Find where the given text appears and provide that cell's center as (X, Y) coordinate. 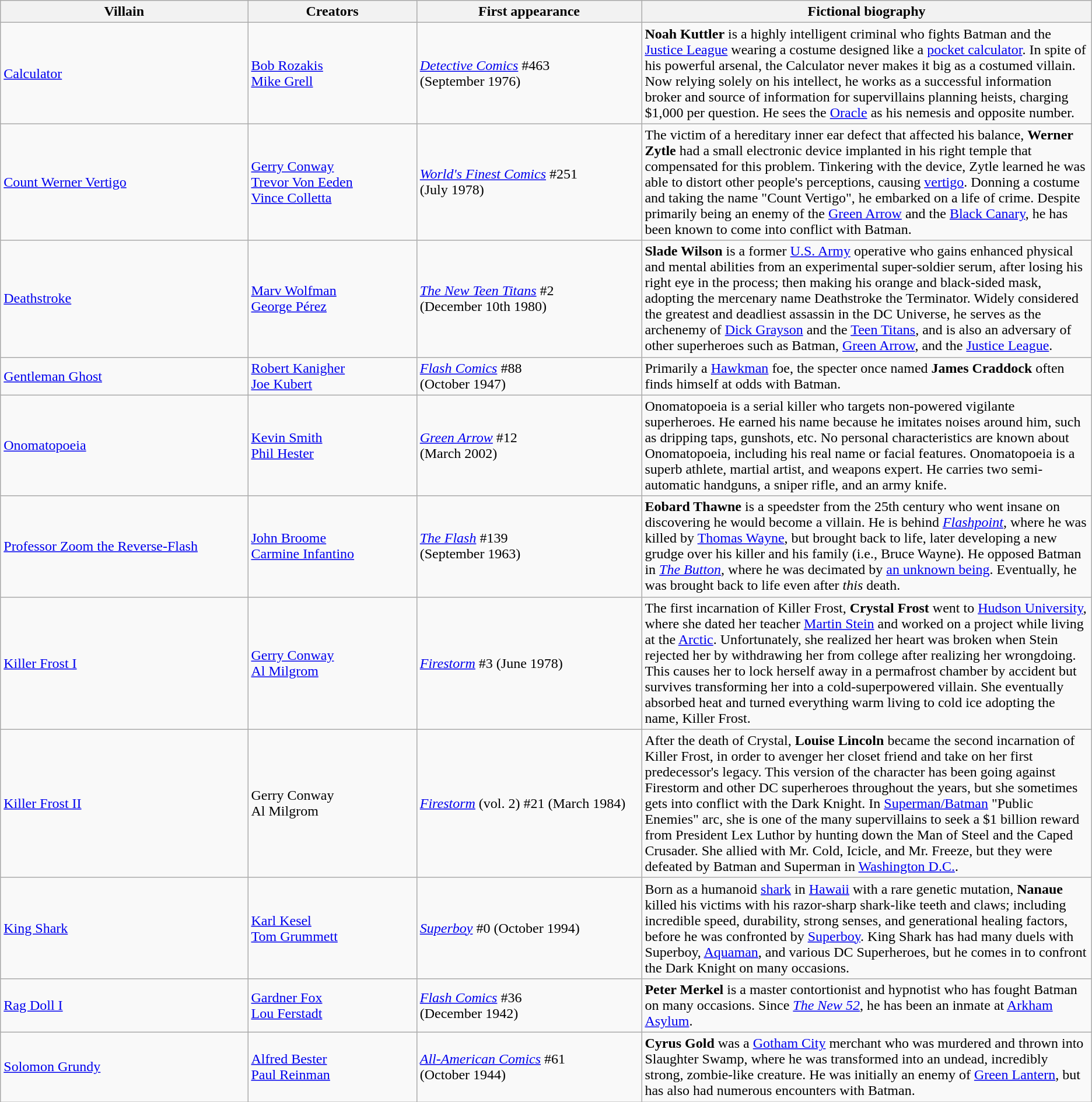
Deathstroke (124, 299)
Count Werner Vertigo (124, 182)
Fictional biography (867, 12)
Creators (332, 12)
Flash Comics #36(December 1942) (529, 1005)
Detective Comics #463(September 1976) (529, 74)
Karl KeselTom Grummett (332, 928)
World's Finest Comics #251(July 1978) (529, 182)
Gerry ConwayTrevor Von EedenVince Colletta (332, 182)
Kevin SmithPhil Hester (332, 446)
Firestorm #3 (June 1978) (529, 663)
The Flash #139(September 1963) (529, 546)
Gentleman Ghost (124, 376)
Rag Doll I (124, 1005)
Killer Frost I (124, 663)
Onomatopoeia (124, 446)
King Shark (124, 928)
Killer Frost II (124, 803)
Alfred BesterPaul Reinman (332, 1066)
Marv WolfmanGeorge Pérez (332, 299)
Robert KanigherJoe Kubert (332, 376)
Primarily a Hawkman foe, the specter once named James Craddock often finds himself at odds with Batman. (867, 376)
Bob RozakisMike Grell (332, 74)
Villain (124, 12)
The New Teen Titans #2(December 10th 1980) (529, 299)
Calculator (124, 74)
John BroomeCarmine Infantino (332, 546)
All-American Comics #61(October 1944) (529, 1066)
Professor Zoom the Reverse-Flash (124, 546)
First appearance (529, 12)
Solomon Grundy (124, 1066)
Green Arrow #12(March 2002) (529, 446)
Superboy #0 (October 1994) (529, 928)
Flash Comics #88(October 1947) (529, 376)
Gardner FoxLou Ferstadt (332, 1005)
Firestorm (vol. 2) #21 (March 1984) (529, 803)
